Scan for the cell matching the given text and deliver its [x, y] coordinate at center. 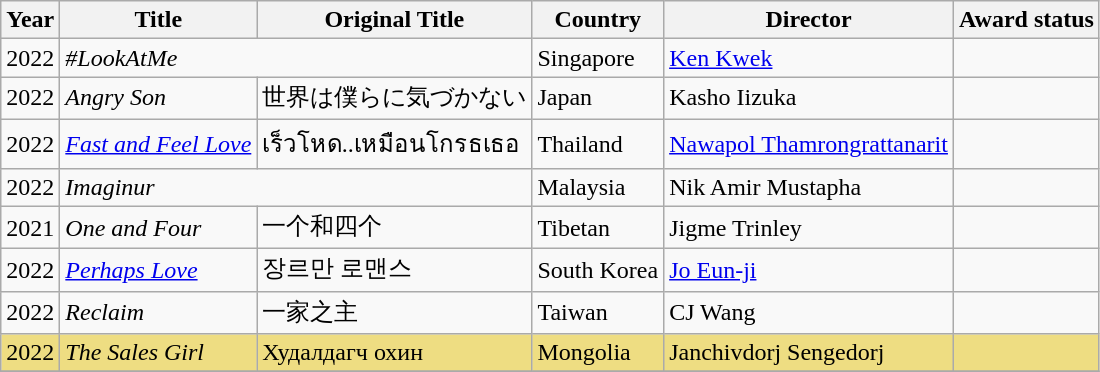
Fast and Feel Love [158, 144]
Director [809, 20]
เร็วโหด..เหมือนโกรธเธอ [394, 144]
Janchivdorj Sengedorj [809, 353]
Country [598, 20]
一家之主 [394, 312]
Jigme Trinley [809, 228]
Thailand [598, 144]
Худалдагч охин [394, 353]
Angry Son [158, 98]
Kasho Iizuka [809, 98]
CJ Wang [809, 312]
The Sales Girl [158, 353]
一个和四个 [394, 228]
#LookAtMe [296, 58]
Award status [1026, 20]
Taiwan [598, 312]
Nik Amir Mustapha [809, 187]
Jo Eun-ji [809, 270]
Title [158, 20]
Mongolia [598, 353]
世界は僕らに気づかない [394, 98]
One and Four [158, 228]
Japan [598, 98]
Ken Kwek [809, 58]
Malaysia [598, 187]
South Korea [598, 270]
Reclaim [158, 312]
Year [30, 20]
Singapore [598, 58]
2021 [30, 228]
Imaginur [296, 187]
Tibetan [598, 228]
장르만 로맨스 [394, 270]
Original Title [394, 20]
Nawapol Thamrongrattanarit [809, 144]
Perhaps Love [158, 270]
